Find where the given text appears and provide that cell's center as [X, Y] coordinate. 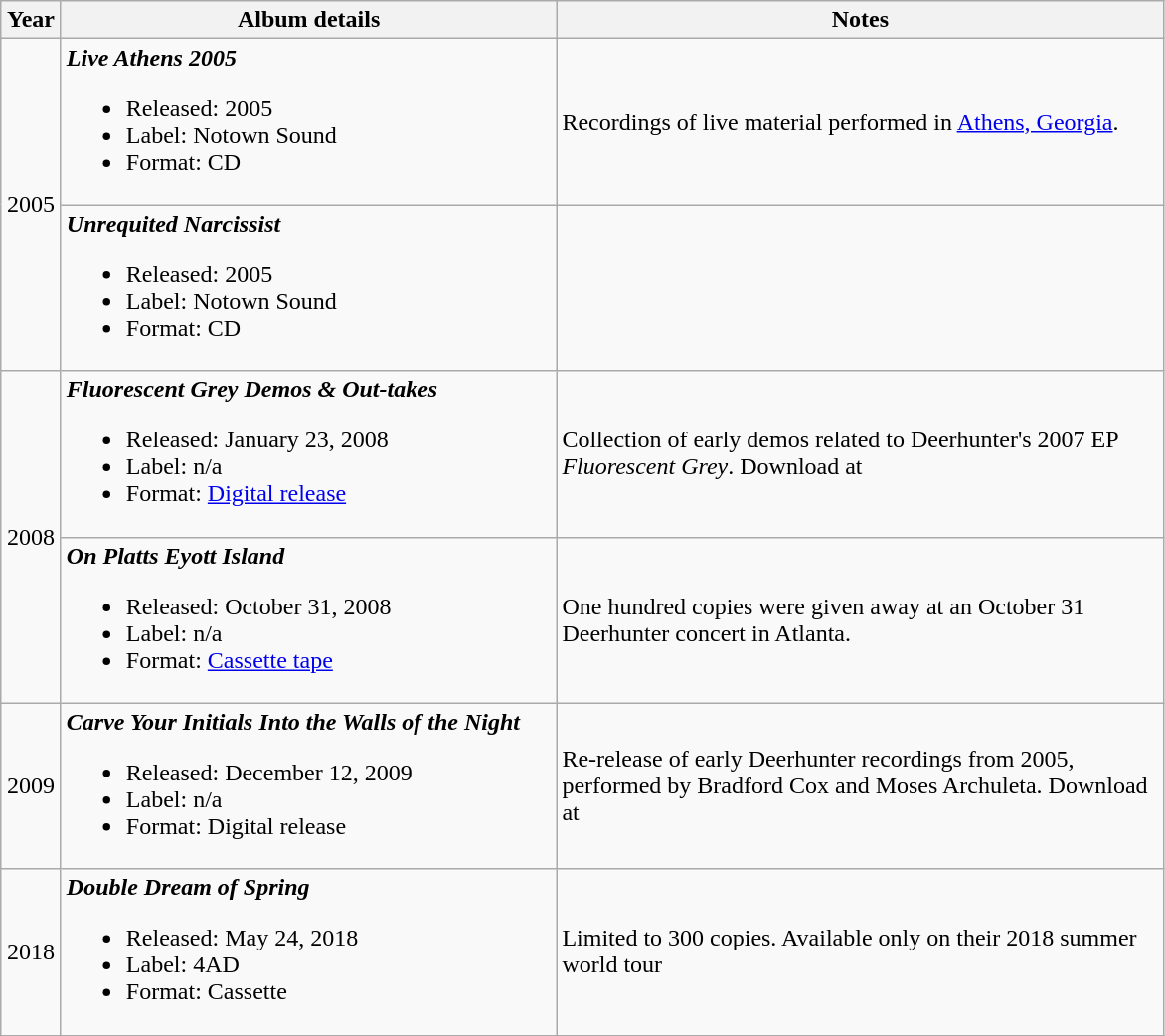
Re-release of early Deerhunter recordings from 2005, performed by Bradford Cox and Moses Archuleta. Download at [861, 785]
Recordings of live material performed in Athens, Georgia. [861, 121]
Limited to 300 copies. Available only on their 2018 summer world tour [861, 952]
2005 [32, 205]
2008 [32, 537]
On Platts Eyott IslandReleased: October 31, 2008Label: n/aFormat: Cassette tape [308, 620]
Carve Your Initials Into the Walls of the NightReleased: December 12, 2009Label: n/aFormat: Digital release [308, 785]
One hundred copies were given away at an October 31 Deerhunter concert in Atlanta. [861, 620]
Collection of early demos related to Deerhunter's 2007 EP Fluorescent Grey. Download at [861, 453]
Notes [861, 20]
Year [32, 20]
Double Dream of SpringReleased: May 24, 2018Label: 4ADFormat: Cassette [308, 952]
2009 [32, 785]
Unrequited NarcissistReleased: 2005Label: Notown SoundFormat: CD [308, 288]
Live Athens 2005Released: 2005Label: Notown SoundFormat: CD [308, 121]
Album details [308, 20]
Fluorescent Grey Demos & Out-takesReleased: January 23, 2008Label: n/aFormat: Digital release [308, 453]
2018 [32, 952]
